Determine the [x, y] coordinate at the center of the cell enclosing the given text.  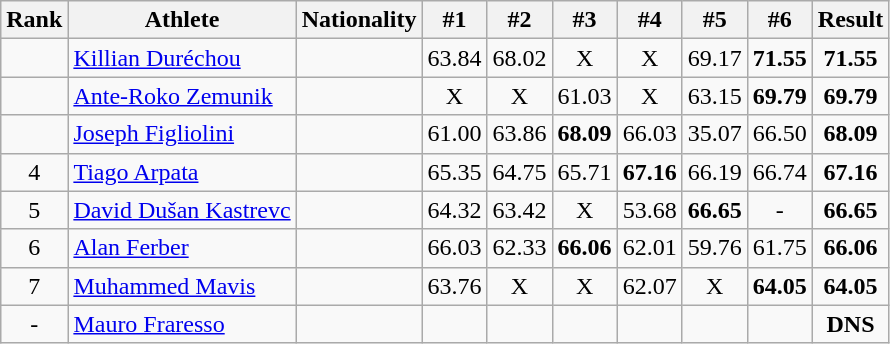
4 [34, 172]
Killian Duréchou [182, 58]
35.07 [714, 134]
64.32 [454, 210]
66.19 [714, 172]
Alan Ferber [182, 248]
64.75 [520, 172]
61.00 [454, 134]
68.02 [520, 58]
65.35 [454, 172]
63.42 [520, 210]
62.07 [650, 286]
#4 [650, 20]
Result [850, 20]
#5 [714, 20]
Muhammed Mavis [182, 286]
Athlete [182, 20]
62.01 [650, 248]
Tiago Arpata [182, 172]
Rank [34, 20]
#1 [454, 20]
65.71 [584, 172]
63.84 [454, 58]
61.75 [780, 248]
66.50 [780, 134]
Nationality [359, 20]
DNS [850, 324]
63.76 [454, 286]
63.15 [714, 96]
61.03 [584, 96]
David Dušan Kastrevc [182, 210]
#3 [584, 20]
53.68 [650, 210]
Joseph Figliolini [182, 134]
#6 [780, 20]
59.76 [714, 248]
66.74 [780, 172]
Ante-Roko Zemunik [182, 96]
63.86 [520, 134]
Mauro Fraresso [182, 324]
7 [34, 286]
69.17 [714, 58]
62.33 [520, 248]
5 [34, 210]
6 [34, 248]
#2 [520, 20]
